Return (x, y) of the center of cell containing provided text 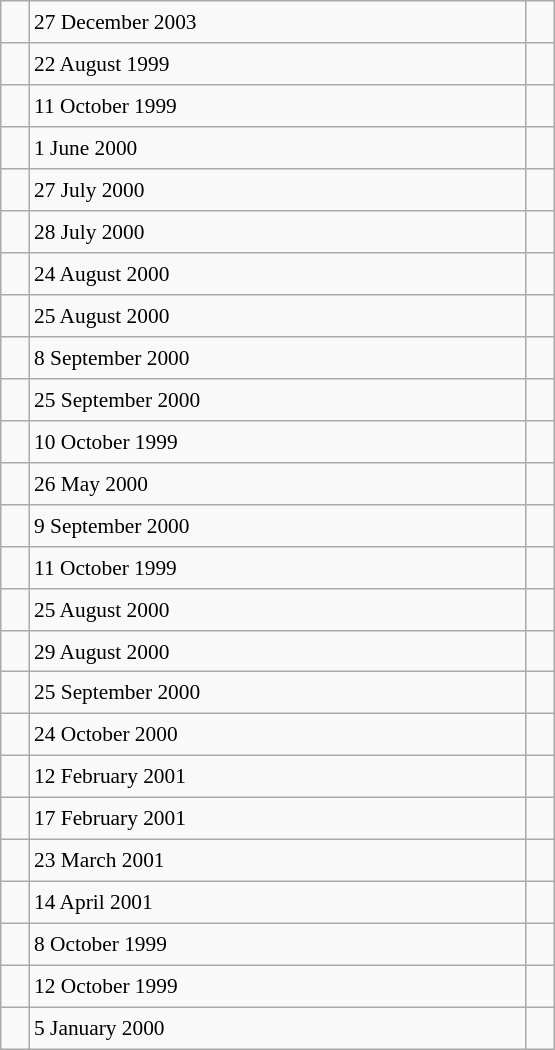
27 July 2000 (278, 190)
28 July 2000 (278, 232)
12 February 2001 (278, 777)
22 August 1999 (278, 64)
1 June 2000 (278, 148)
10 October 1999 (278, 441)
24 October 2000 (278, 735)
8 September 2000 (278, 358)
9 September 2000 (278, 525)
29 August 2000 (278, 651)
24 August 2000 (278, 274)
17 February 2001 (278, 819)
12 October 1999 (278, 986)
8 October 1999 (278, 945)
27 December 2003 (278, 22)
5 January 2000 (278, 1028)
26 May 2000 (278, 483)
23 March 2001 (278, 861)
14 April 2001 (278, 903)
